Find where the given text appears and provide that cell's center as [x, y] coordinate. 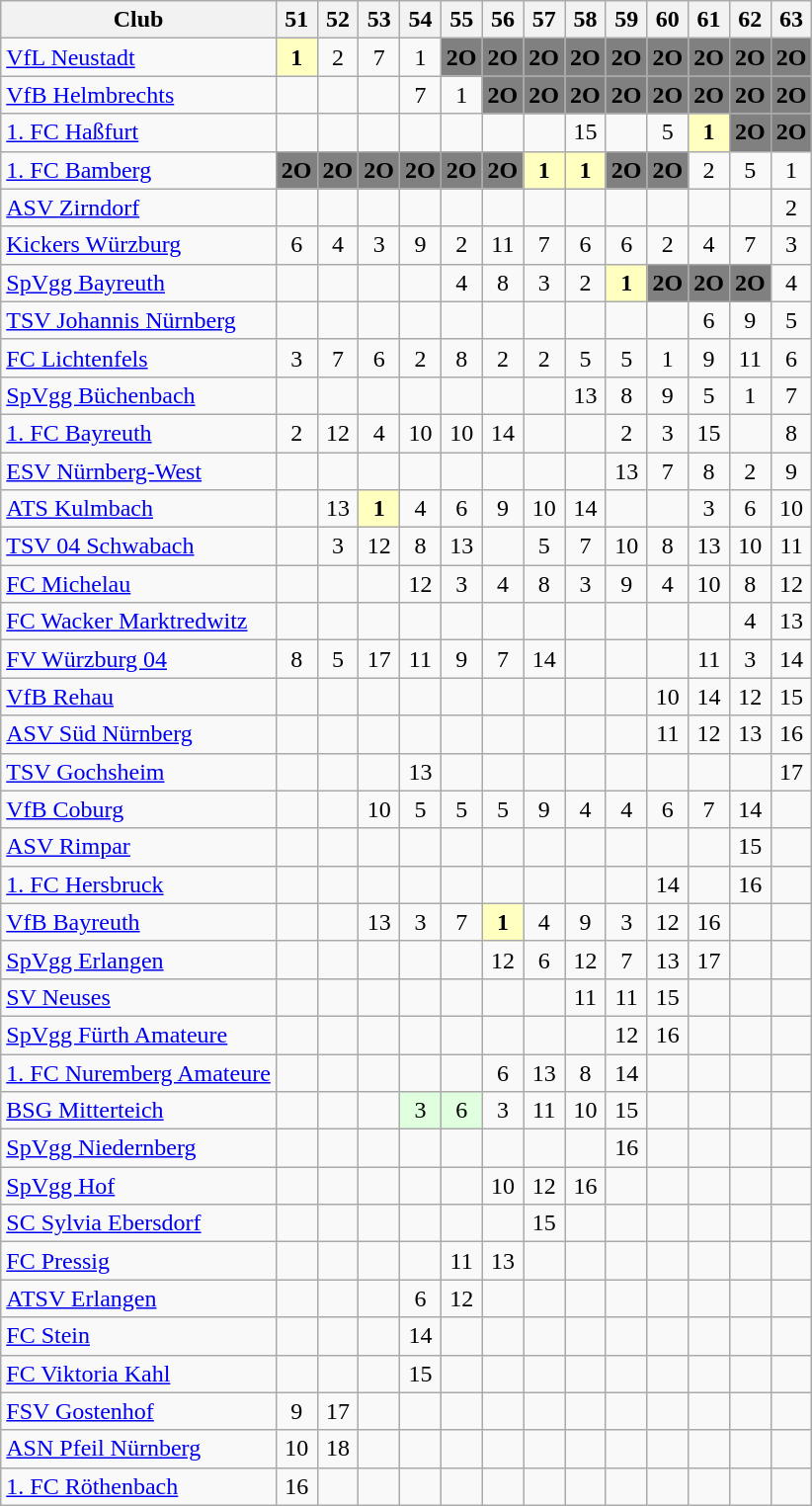
VfB Helmbrechts [138, 95]
FC Lichtenfels [138, 358]
FC Michelau [138, 584]
FV Würzburg 04 [138, 659]
1. FC Hersbruck [138, 884]
59 [626, 20]
VfB Rehau [138, 697]
SC Sylvia Ebersdorf [138, 1223]
62 [750, 20]
TSV Gochsheim [138, 772]
60 [668, 20]
FC Stein [138, 1336]
51 [296, 20]
SpVgg Fürth Amateure [138, 1035]
1. FC Bayreuth [138, 433]
ASN Pfeil Nürnberg [138, 1449]
VfL Neustadt [138, 57]
SpVgg Hof [138, 1186]
56 [503, 20]
SpVgg Erlangen [138, 960]
Kickers Würzburg [138, 245]
ASV Rimpar [138, 847]
53 [379, 20]
TSV Johannis Nürnberg [138, 320]
61 [709, 20]
ASV Zirndorf [138, 208]
1. FC Haßfurt [138, 132]
18 [338, 1449]
VfB Bayreuth [138, 922]
ESV Nürnberg-West [138, 471]
55 [461, 20]
54 [421, 20]
52 [338, 20]
ATSV Erlangen [138, 1298]
FSV Gostenhof [138, 1411]
FC Pressig [138, 1261]
SpVgg Bayreuth [138, 283]
TSV 04 Schwabach [138, 546]
57 [544, 20]
1. FC Röthenbach [138, 1486]
BSG Mitterteich [138, 1111]
FC Viktoria Kahl [138, 1374]
ATS Kulmbach [138, 509]
1. FC Nuremberg Amateure [138, 1072]
1. FC Bamberg [138, 170]
63 [791, 20]
Club [138, 20]
VfB Coburg [138, 809]
ASV Süd Nürnberg [138, 734]
58 [586, 20]
FC Wacker Marktredwitz [138, 622]
SV Neuses [138, 997]
SpVgg Büchenbach [138, 395]
SpVgg Niedernberg [138, 1148]
